Return the [x, y] coordinate for the center point of the cell that contains the specified text.  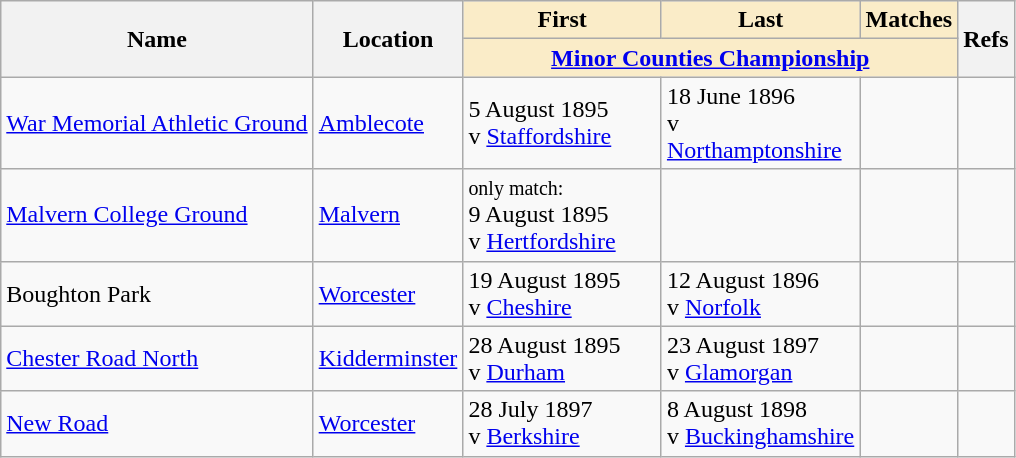
Boughton Park [157, 294]
Kidderminster [388, 358]
8 August 1898v Buckinghamshire [760, 424]
Location [388, 39]
28 July 1897v Berkshire [562, 424]
Minor Counties Championship [710, 58]
19 August 1895v Cheshire [562, 294]
5 August 1895v Staffordshire [562, 123]
Malvern [388, 215]
First [562, 20]
War Memorial Athletic Ground [157, 123]
28 August 1895v Durham [562, 358]
only match:9 August 1895v Hertfordshire [562, 215]
Last [760, 20]
18 June 1896v Northamptonshire [760, 123]
Matches [909, 20]
Refs [986, 39]
Name [157, 39]
Malvern College Ground [157, 215]
12 August 1896v Norfolk [760, 294]
23 August 1897v Glamorgan [760, 358]
Amblecote [388, 123]
Chester Road North [157, 358]
New Road [157, 424]
